Search for the cell housing the specified text and yield its (X, Y) center coordinate. 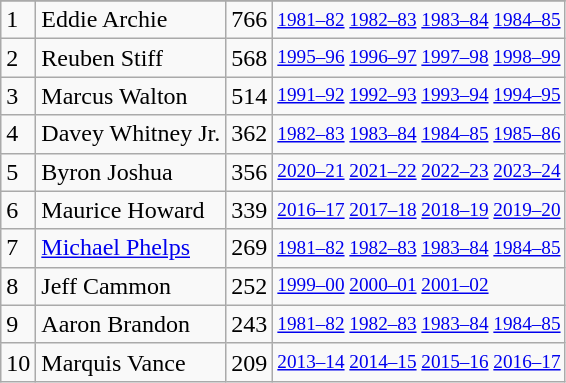
252 (250, 286)
243 (250, 324)
514 (250, 96)
Marcus Walton (131, 96)
4 (18, 134)
2016–17 2017–18 2018–19 2019–20 (419, 210)
766 (250, 20)
3 (18, 96)
Maurice Howard (131, 210)
Marquis Vance (131, 362)
Reuben Stiff (131, 58)
2013–14 2014–15 2015–16 2016–17 (419, 362)
1995–96 1996–97 1997–98 1998–99 (419, 58)
9 (18, 324)
1 (18, 20)
356 (250, 172)
1982–83 1983–84 1984–85 1985–86 (419, 134)
269 (250, 248)
6 (18, 210)
8 (18, 286)
209 (250, 362)
1991–92 1992–93 1993–94 1994–95 (419, 96)
Michael Phelps (131, 248)
7 (18, 248)
10 (18, 362)
362 (250, 134)
2020–21 2021–22 2022–23 2023–24 (419, 172)
Byron Joshua (131, 172)
Davey Whitney Jr. (131, 134)
339 (250, 210)
2 (18, 58)
Aaron Brandon (131, 324)
5 (18, 172)
1999–00 2000–01 2001–02 (419, 286)
Eddie Archie (131, 20)
568 (250, 58)
Jeff Cammon (131, 286)
